Extract the [X, Y] coordinate from the center of the cell holding the provided text.  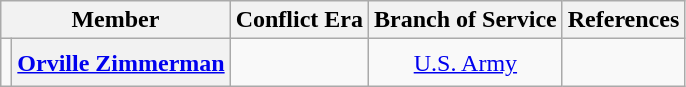
Conflict Era [299, 20]
References [624, 20]
Member [116, 20]
U.S. Army [466, 63]
Orville Zimmerman [121, 63]
Branch of Service [466, 20]
